Capture the cell that displays the provided text and extract its [X, Y] central coordinate. 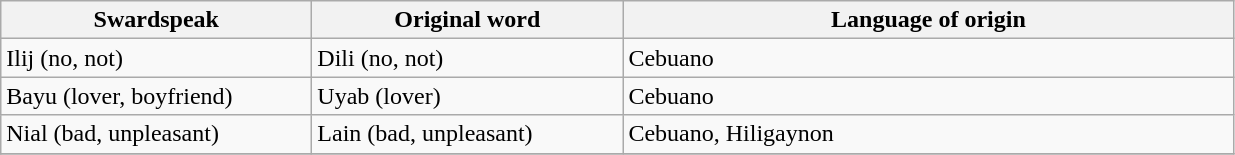
Swardspeak [156, 20]
Cebuano, Hiligaynon [928, 134]
Bayu (lover, boyfriend) [156, 96]
Language of origin [928, 20]
Ilij (no, not) [156, 58]
Dili (no, not) [468, 58]
Uyab (lover) [468, 96]
Original word [468, 20]
Lain (bad, unpleasant) [468, 134]
Nial (bad, unpleasant) [156, 134]
